Output the (X, Y) coordinate of the center of the cell containing the given text.  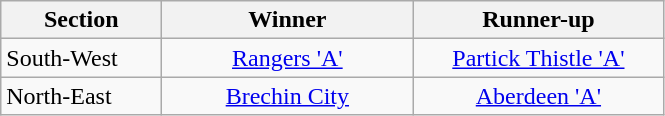
Brechin City (288, 96)
Runner-up (538, 20)
Winner (288, 20)
Section (82, 20)
South-West (82, 58)
Rangers 'A' (288, 58)
Aberdeen 'A' (538, 96)
Partick Thistle 'A' (538, 58)
North-East (82, 96)
